Pinpoint the cell where the given text exists, returning its [x, y] midpoint coordinate. 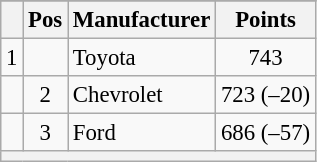
3 [46, 133]
686 (–57) [266, 133]
Chevrolet [142, 95]
1 [12, 58]
Pos [46, 20]
Points [266, 20]
Manufacturer [142, 20]
723 (–20) [266, 95]
743 [266, 58]
Ford [142, 133]
Toyota [142, 58]
2 [46, 95]
